Determine the [X, Y] coordinate at the center of the cell enclosing the given text.  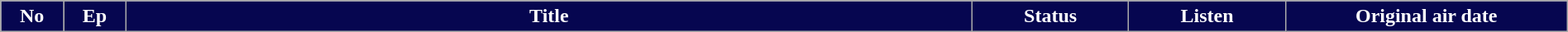
Ep [95, 16]
Original air date [1426, 16]
Status [1050, 16]
Title [549, 16]
Listen [1207, 16]
No [32, 16]
